Provide the [x, y] coordinate of the cell's center where the given text is located.  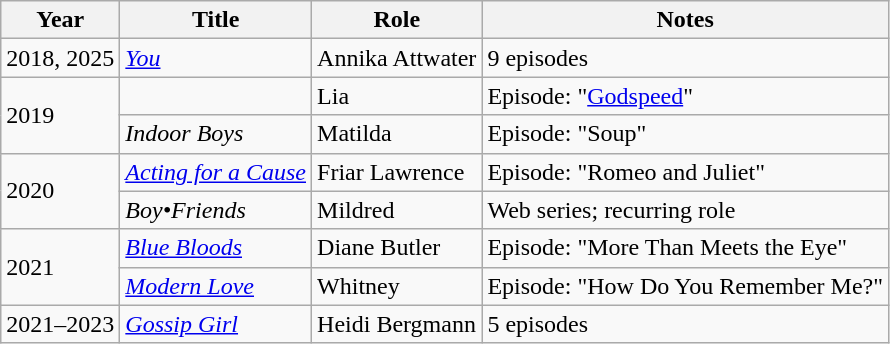
2020 [60, 191]
Web series; recurring role [686, 210]
9 episodes [686, 58]
Episode: "How Do You Remember Me?" [686, 286]
Blue Bloods [216, 248]
5 episodes [686, 324]
Indoor Boys [216, 134]
2021 [60, 267]
Heidi Bergmann [397, 324]
Gossip Girl [216, 324]
Boy•Friends [216, 210]
Acting for a Cause [216, 172]
Modern Love [216, 286]
Role [397, 20]
2021–2023 [60, 324]
You [216, 58]
Matilda [397, 134]
Title [216, 20]
Year [60, 20]
2018, 2025 [60, 58]
Annika Attwater [397, 58]
Episode: "Soup" [686, 134]
2019 [60, 115]
Diane Butler [397, 248]
Whitney [397, 286]
Episode: "Godspeed" [686, 96]
Notes [686, 20]
Friar Lawrence [397, 172]
Mildred [397, 210]
Lia [397, 96]
Episode: "Romeo and Juliet" [686, 172]
Episode: "More Than Meets the Eye" [686, 248]
